Return the [x, y] coordinate for the center point of the cell that contains the specified text.  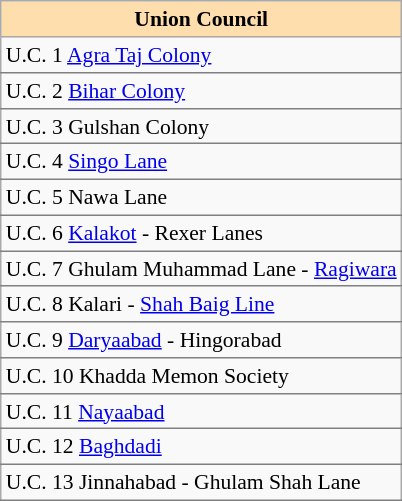
U.C. 6 Kalakot - Rexer Lanes [202, 233]
Union Council [202, 19]
U.C. 2 Bihar Colony [202, 91]
U.C. 12 Baghdadi [202, 447]
U.C. 11 Nayaabad [202, 411]
U.C. 10 Khadda Memon Society [202, 376]
U.C. 7 Ghulam Muhammad Lane - Ragiwara [202, 269]
U.C. 1 Agra Taj Colony [202, 55]
U.C. 3 Gulshan Colony [202, 126]
U.C. 13 Jinnahabad - Ghulam Shah Lane [202, 482]
U.C. 9 Daryaabad - Hingorabad [202, 340]
U.C. 4 Singo Lane [202, 162]
U.C. 8 Kalari - Shah Baig Line [202, 304]
U.C. 5 Nawa Lane [202, 197]
